Capture the cell that displays the provided text and extract its [X, Y] central coordinate. 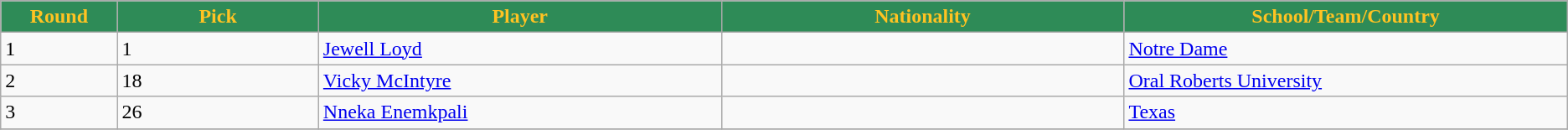
Nneka Enemkpali [519, 112]
Notre Dame [1345, 49]
Round [59, 17]
2 [59, 81]
Vicky McIntyre [519, 81]
Pick [218, 17]
18 [218, 81]
Player [519, 17]
School/Team/Country [1345, 17]
Nationality [923, 17]
Oral Roberts University [1345, 81]
Texas [1345, 112]
Jewell Loyd [519, 49]
3 [59, 112]
26 [218, 112]
